From the cell containing the given text, extract its center point as (x, y) coordinate. 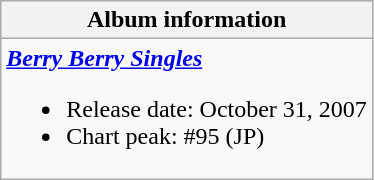
Album information (187, 20)
Berry Berry SinglesRelease date: October 31, 2007Chart peak: #95 (JP) (187, 109)
